Search for the cell housing the specified text and yield its (X, Y) center coordinate. 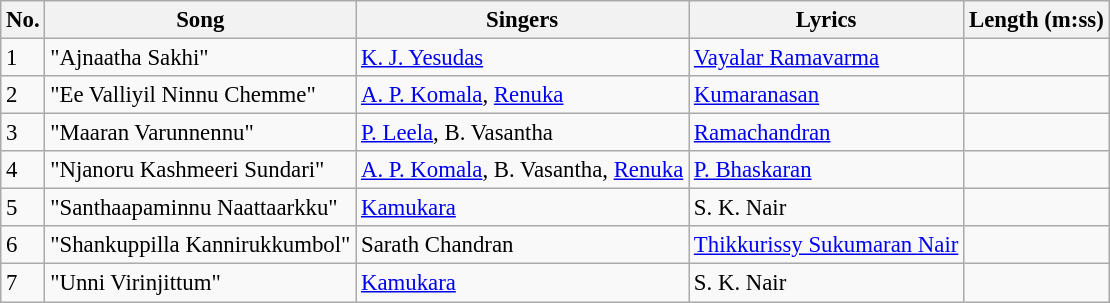
1 (23, 58)
K. J. Yesudas (522, 58)
6 (23, 245)
Thikkurissy Sukumaran Nair (826, 245)
No. (23, 20)
"Santhaapaminnu Naattaarkku" (200, 208)
Length (m:ss) (1036, 20)
P. Bhaskaran (826, 170)
2 (23, 95)
Ramachandran (826, 133)
7 (23, 283)
Singers (522, 20)
Vayalar Ramavarma (826, 58)
4 (23, 170)
Sarath Chandran (522, 245)
"Shankuppilla Kannirukkumbol" (200, 245)
"Unni Virinjittum" (200, 283)
Song (200, 20)
Lyrics (826, 20)
P. Leela, B. Vasantha (522, 133)
5 (23, 208)
A. P. Komala, B. Vasantha, Renuka (522, 170)
"Ee Valliyil Ninnu Chemme" (200, 95)
"Ajnaatha Sakhi" (200, 58)
"Njanoru Kashmeeri Sundari" (200, 170)
3 (23, 133)
"Maaran Varunnennu" (200, 133)
A. P. Komala, Renuka (522, 95)
Kumaranasan (826, 95)
